Detect which cell encompasses the target text, then output its (X, Y) center coordinate. 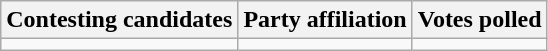
Party affiliation (325, 20)
Contesting candidates (120, 20)
Votes polled (480, 20)
